Return (x, y) of the center of cell containing provided text 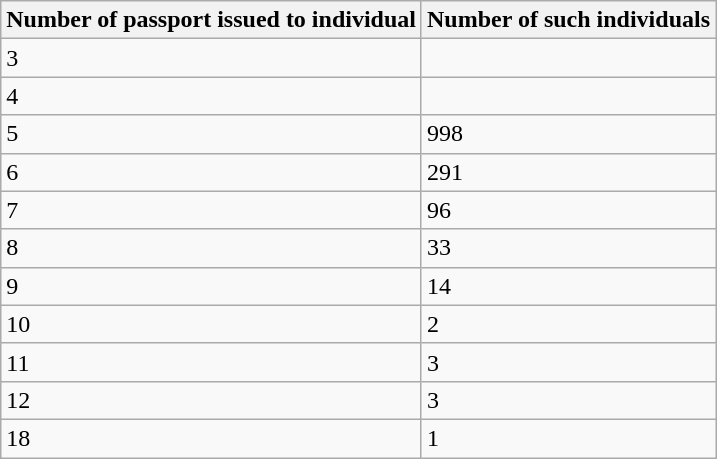
9 (212, 286)
11 (212, 362)
7 (212, 210)
291 (568, 172)
96 (568, 210)
1 (568, 438)
5 (212, 134)
10 (212, 324)
18 (212, 438)
33 (568, 248)
2 (568, 324)
14 (568, 286)
8 (212, 248)
12 (212, 400)
4 (212, 96)
998 (568, 134)
6 (212, 172)
Number of passport issued to individual (212, 20)
Number of such individuals (568, 20)
